Return (X, Y) of the center of cell containing provided text 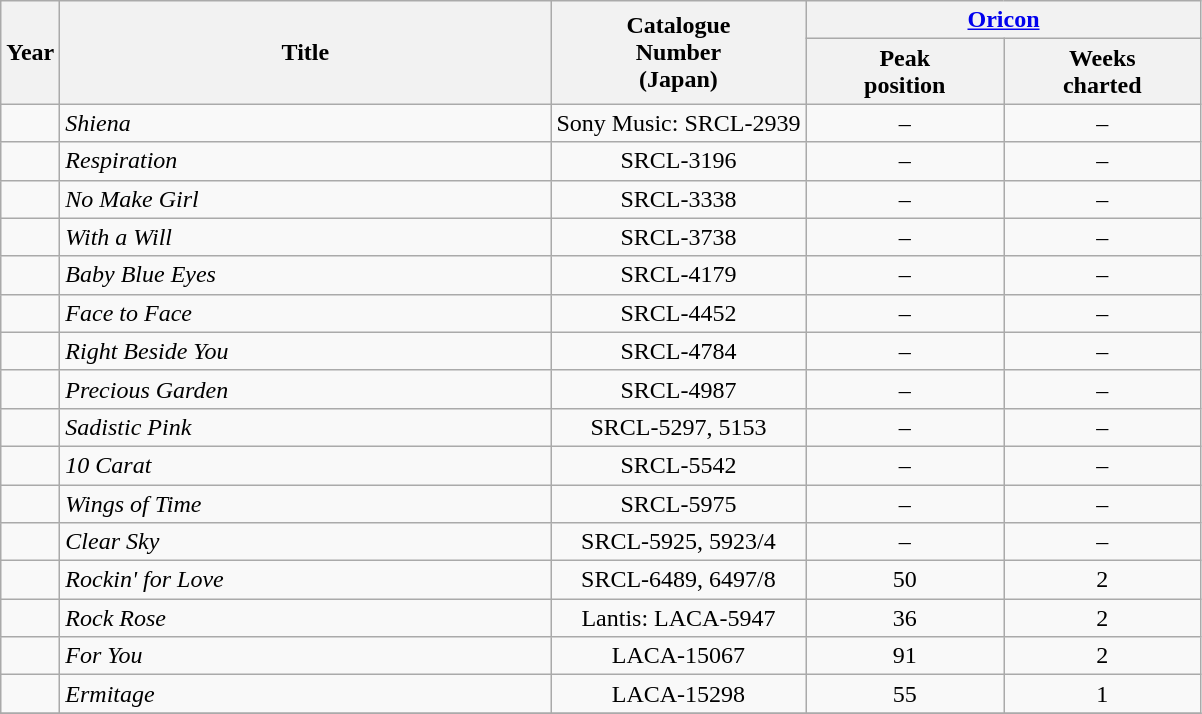
55 (905, 694)
Clear Sky (306, 542)
SRCL-3738 (678, 237)
SRCL-4179 (678, 275)
Face to Face (306, 313)
Rock Rose (306, 618)
SRCL-3338 (678, 199)
Oricon (1004, 20)
Title (306, 52)
Shiena (306, 123)
50 (905, 580)
91 (905, 656)
No Make Girl (306, 199)
LACA-15067 (678, 656)
With a Will (306, 237)
1 (1103, 694)
SRCL-4987 (678, 389)
Catalogue Number (Japan) (678, 52)
Wings of Time (306, 503)
Weeks charted (1103, 72)
SRCL-5925, 5923/4 (678, 542)
Baby Blue Eyes (306, 275)
LACA-15298 (678, 694)
SRCL-6489, 6497/8 (678, 580)
Peakposition (905, 72)
36 (905, 618)
SRCL-3196 (678, 161)
For You (306, 656)
SRCL-5542 (678, 465)
Right Beside You (306, 351)
Lantis: LACA-5947 (678, 618)
10 Carat (306, 465)
SRCL-4784 (678, 351)
Year (30, 52)
SRCL-5297, 5153 (678, 427)
SRCL-5975 (678, 503)
Ermitage (306, 694)
Rockin' for Love (306, 580)
Precious Garden (306, 389)
Respiration (306, 161)
Sony Music: SRCL-2939 (678, 123)
Sadistic Pink (306, 427)
SRCL-4452 (678, 313)
